From the cell containing the given text, extract its center point as (X, Y) coordinate. 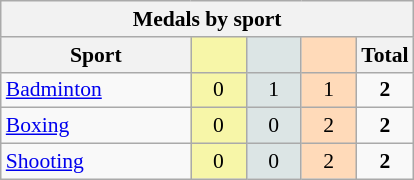
Sport (96, 55)
Shooting (96, 162)
Badminton (96, 90)
Medals by sport (208, 19)
Total (384, 55)
Boxing (96, 126)
